Return the (X, Y) coordinate for the center point of the cell that contains the specified text.  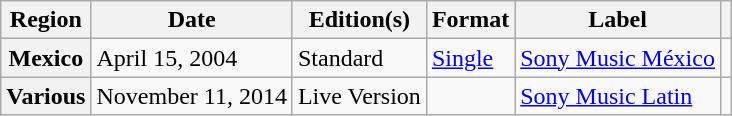
Various (46, 96)
Sony Music México (618, 58)
November 11, 2014 (192, 96)
April 15, 2004 (192, 58)
Sony Music Latin (618, 96)
Region (46, 20)
Standard (359, 58)
Live Version (359, 96)
Edition(s) (359, 20)
Label (618, 20)
Format (470, 20)
Date (192, 20)
Mexico (46, 58)
Single (470, 58)
